Provide the [X, Y] coordinate of the cell's center where the given text is located.  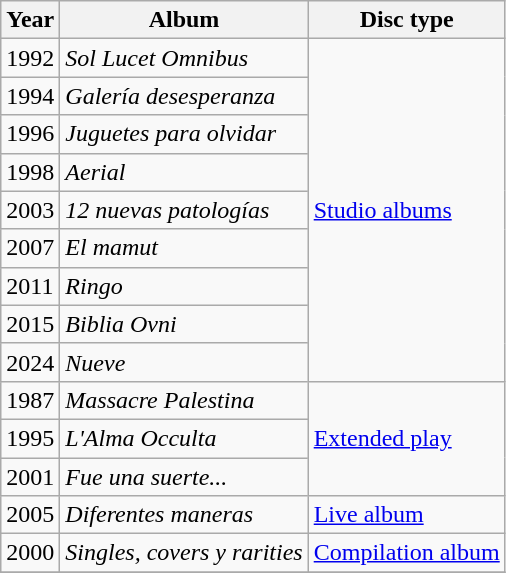
2005 [30, 515]
Studio albums [406, 210]
12 nuevas patologías [184, 210]
1987 [30, 400]
Massacre Palestina [184, 400]
2003 [30, 210]
Nueve [184, 362]
2011 [30, 286]
1994 [30, 96]
Sol Lucet Omnibus [184, 58]
El mamut [184, 248]
Fue una suerte... [184, 477]
Singles, covers y rarities [184, 553]
2007 [30, 248]
2024 [30, 362]
L'Alma Occulta [184, 438]
Album [184, 20]
Aerial [184, 172]
Compilation album [406, 553]
Extended play [406, 438]
Ringo [184, 286]
1992 [30, 58]
Year [30, 20]
Diferentes maneras [184, 515]
2001 [30, 477]
Live album [406, 515]
1995 [30, 438]
Biblia Ovni [184, 324]
1996 [30, 134]
Galería desesperanza [184, 96]
Juguetes para olvidar [184, 134]
Disc type [406, 20]
1998 [30, 172]
2015 [30, 324]
2000 [30, 553]
